From the cell containing the given text, extract its center point as (X, Y) coordinate. 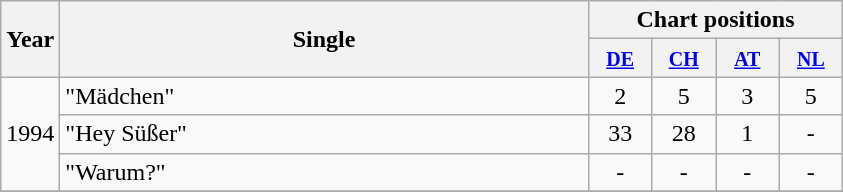
Single (324, 39)
Chart positions (715, 20)
3 (748, 96)
28 (684, 134)
2 (620, 96)
DE (620, 58)
CH (684, 58)
1 (748, 134)
33 (620, 134)
1994 (30, 134)
"Warum?" (324, 172)
"Mädchen" (324, 96)
AT (748, 58)
"Hey Süßer" (324, 134)
NL (811, 58)
Year (30, 39)
